For the text-containing cell, return its midpoint in [X, Y] coordinate format. 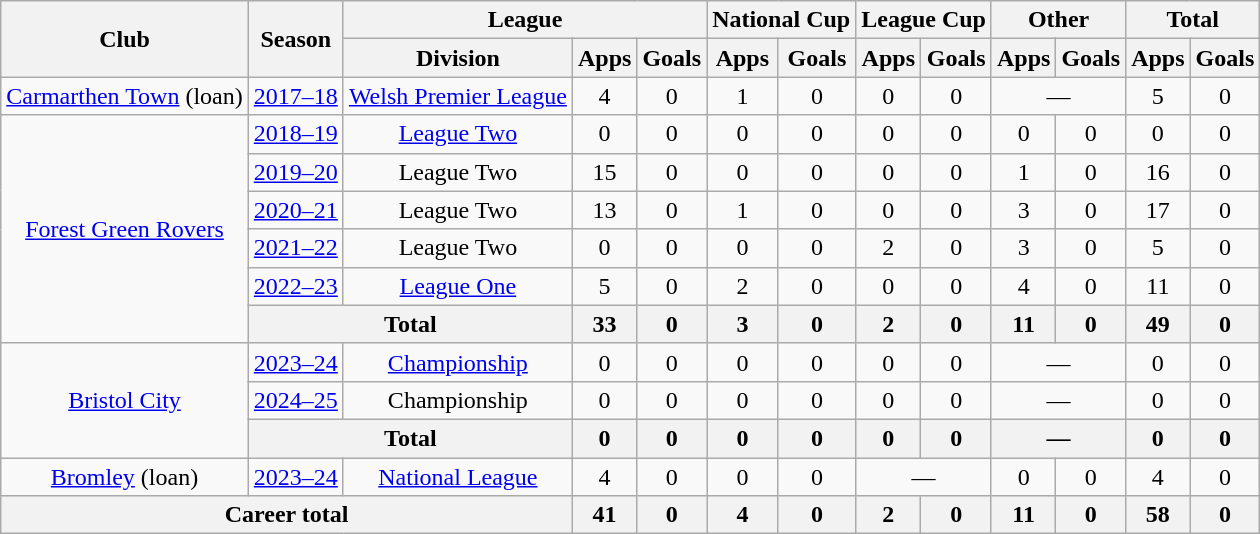
National Cup [782, 20]
League [524, 20]
Season [296, 39]
Club [125, 39]
49 [1158, 324]
13 [604, 210]
2018–19 [296, 134]
2024–25 [296, 400]
Division [458, 58]
2020–21 [296, 210]
League Cup [924, 20]
Bristol City [125, 400]
2022–23 [296, 286]
17 [1158, 210]
Forest Green Rovers [125, 229]
33 [604, 324]
41 [604, 515]
2021–22 [296, 248]
15 [604, 172]
League One [458, 286]
2019–20 [296, 172]
2017–18 [296, 96]
National League [458, 477]
Welsh Premier League [458, 96]
Bromley (loan) [125, 477]
58 [1158, 515]
Other [1058, 20]
16 [1158, 172]
Career total [287, 515]
Carmarthen Town (loan) [125, 96]
